Locate the cell with the specified text and output its [X, Y] center coordinate. 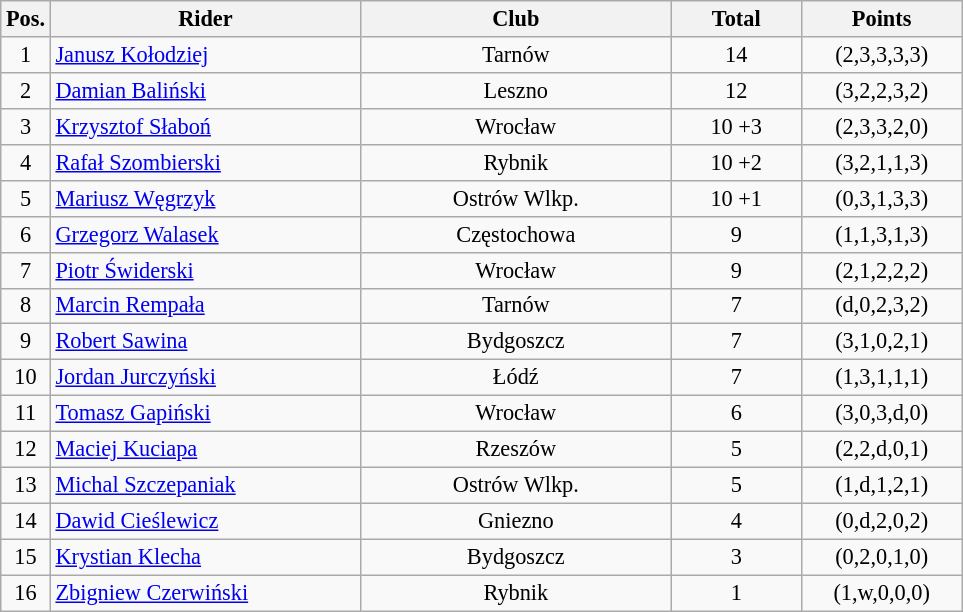
(0,3,1,3,3) [881, 198]
Częstochowa [516, 234]
Marcin Rempała [205, 306]
(1,d,1,2,1) [881, 485]
15 [26, 557]
(2,3,3,3,3) [881, 55]
(1,1,3,1,3) [881, 234]
(d,0,2,3,2) [881, 306]
(1,w,0,0,0) [881, 593]
8 [26, 306]
Points [881, 19]
Tomasz Gapiński [205, 414]
Rafał Szombierski [205, 162]
Rzeszów [516, 450]
16 [26, 593]
10 +1 [736, 198]
Krzysztof Słaboń [205, 126]
Jordan Jurczyński [205, 378]
(3,2,1,1,3) [881, 162]
(2,3,3,2,0) [881, 126]
Gniezno [516, 521]
Maciej Kuciapa [205, 450]
Pos. [26, 19]
Zbigniew Czerwiński [205, 593]
Club [516, 19]
Mariusz Węgrzyk [205, 198]
Łódź [516, 378]
Leszno [516, 90]
13 [26, 485]
10 [26, 378]
(3,0,3,d,0) [881, 414]
Piotr Świderski [205, 270]
Dawid Cieślewicz [205, 521]
Grzegorz Walasek [205, 234]
(3,1,0,2,1) [881, 342]
Michal Szczepaniak [205, 485]
2 [26, 90]
(0,d,2,0,2) [881, 521]
(0,2,0,1,0) [881, 557]
11 [26, 414]
Total [736, 19]
(1,3,1,1,1) [881, 378]
Krystian Klecha [205, 557]
(2,1,2,2,2) [881, 270]
Robert Sawina [205, 342]
10 +2 [736, 162]
Damian Baliński [205, 90]
10 +3 [736, 126]
(3,2,2,3,2) [881, 90]
(2,2,d,0,1) [881, 450]
Rider [205, 19]
Janusz Kołodziej [205, 55]
